Extract the [X, Y] coordinate from the center of the cell holding the provided text.  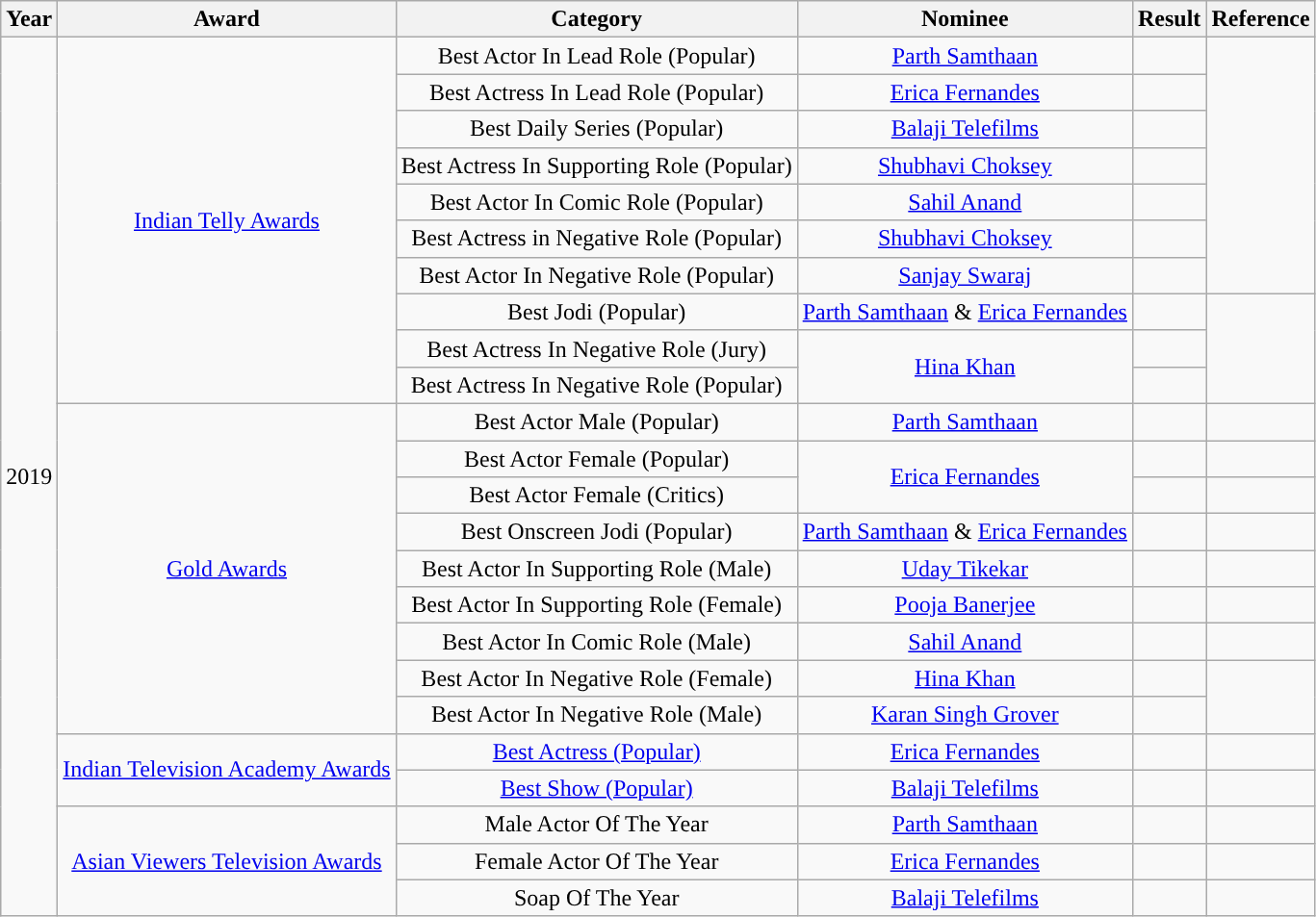
Best Actor Male (Popular) [597, 421]
Karan Singh Grover [965, 715]
Nominee [965, 19]
Best Actor In Negative Role (Male) [597, 715]
Best Actor In Comic Role (Male) [597, 642]
Best Actor In Negative Role (Female) [597, 678]
Best Actress In Negative Role (Popular) [597, 385]
Best Onscreen Jodi (Popular) [597, 532]
Best Actor In Negative Role (Popular) [597, 275]
Best Actress In Negative Role (Jury) [597, 348]
Sanjay Swaraj [965, 275]
Best Actor In Supporting Role (Female) [597, 605]
Female Actor Of The Year [597, 861]
Best Actress In Supporting Role (Popular) [597, 166]
Best Daily Series (Popular) [597, 129]
Soap Of The Year [597, 898]
Best Actor In Supporting Role (Male) [597, 569]
Result [1169, 19]
Uday Tikekar [965, 569]
Best Actor Female (Critics) [597, 496]
Indian Television Academy Awards [227, 770]
Male Actor Of The Year [597, 825]
Category [597, 19]
Best Actress (Popular) [597, 751]
Year [29, 19]
Award [227, 19]
Asian Viewers Television Awards [227, 861]
Best Actress in Negative Role (Popular) [597, 239]
Reference [1261, 19]
Pooja Banerjee [965, 605]
Best Show (Popular) [597, 788]
Best Actress In Lead Role (Popular) [597, 92]
2019 [29, 477]
Indian Telly Awards [227, 221]
Best Actor In Lead Role (Popular) [597, 56]
Gold Awards [227, 568]
Best Actor In Comic Role (Popular) [597, 202]
Best Jodi (Popular) [597, 312]
Best Actor Female (Popular) [597, 459]
